For the text-containing cell, return its midpoint in [x, y] coordinate format. 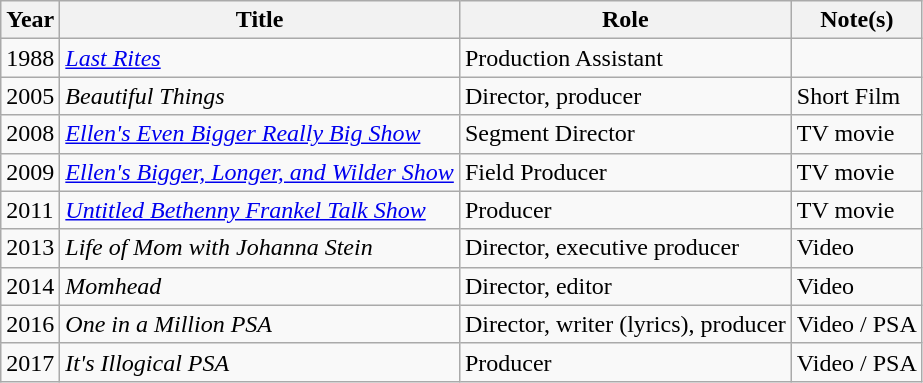
Director, writer (lyrics), producer [625, 324]
One in a Million PSA [260, 324]
Life of Mom with Johanna Stein [260, 248]
Director, executive producer [625, 248]
Short Film [856, 96]
Momhead [260, 286]
2005 [30, 96]
2008 [30, 134]
Year [30, 20]
Untitled Bethenny Frankel Talk Show [260, 210]
Beautiful Things [260, 96]
Segment Director [625, 134]
It's Illogical PSA [260, 362]
2009 [30, 172]
Director, editor [625, 286]
Ellen's Bigger, Longer, and Wilder Show [260, 172]
Note(s) [856, 20]
2016 [30, 324]
Director, producer [625, 96]
Role [625, 20]
Ellen's Even Bigger Really Big Show [260, 134]
Production Assistant [625, 58]
2011 [30, 210]
2013 [30, 248]
Last Rites [260, 58]
Field Producer [625, 172]
1988 [30, 58]
2014 [30, 286]
2017 [30, 362]
Title [260, 20]
